Extract the (X, Y) coordinate from the center of the cell holding the provided text.  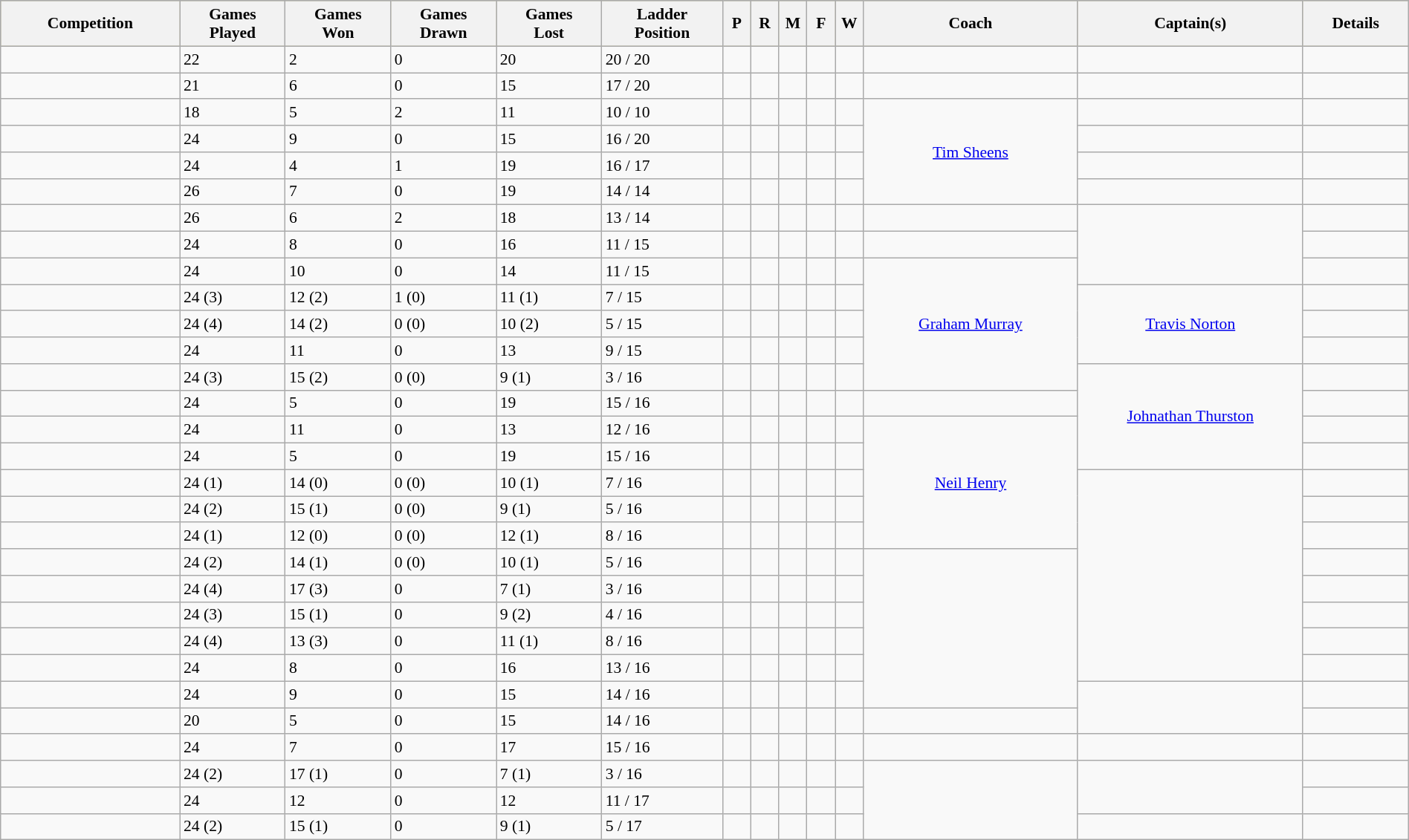
12 / 16 (663, 430)
5 / 15 (663, 325)
F (821, 24)
Competition (91, 24)
13 (3) (338, 642)
13 / 16 (663, 668)
7 / 16 (663, 483)
Tim Sheens (971, 152)
10 (2) (549, 325)
10 / 10 (663, 113)
5 / 17 (663, 827)
11 / 17 (663, 801)
GamesWon (338, 24)
21 (233, 86)
Coach (971, 24)
4 (338, 166)
Graham Murray (971, 324)
10 (338, 271)
14 / 14 (663, 192)
14 (549, 271)
1 (0) (444, 298)
17 (549, 748)
20 / 20 (663, 59)
Neil Henry (971, 483)
12 (1) (549, 536)
16 / 17 (663, 166)
4 / 16 (663, 615)
9 / 15 (663, 351)
GamesPlayed (233, 24)
17 / 20 (663, 86)
9 (2) (549, 615)
16 / 20 (663, 139)
22 (233, 59)
1 (444, 166)
14 (0) (338, 483)
13 / 14 (663, 218)
7 / 15 (663, 298)
14 (2) (338, 325)
R (765, 24)
Travis Norton (1191, 324)
Johnathan Thurston (1191, 417)
17 (3) (338, 589)
14 (1) (338, 562)
15 (2) (338, 377)
Captain(s) (1191, 24)
Details (1355, 24)
LadderPosition (663, 24)
GamesDrawn (444, 24)
P (736, 24)
M (793, 24)
GamesLost (549, 24)
17 (1) (338, 774)
12 (2) (338, 298)
W (849, 24)
12 (0) (338, 536)
